Search for the cell housing the specified text and yield its [x, y] center coordinate. 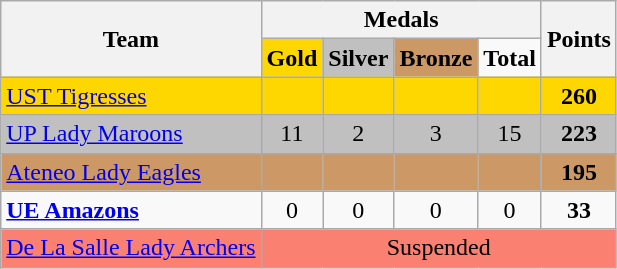
Total [510, 58]
Silver [358, 58]
33 [578, 210]
223 [578, 134]
De La Salle Lady Archers [131, 248]
UST Tigresses [131, 96]
Points [578, 39]
11 [292, 134]
15 [510, 134]
Bronze [436, 58]
3 [436, 134]
260 [578, 96]
Team [131, 39]
Ateneo Lady Eagles [131, 172]
2 [358, 134]
Suspended [438, 248]
UE Amazons [131, 210]
UP Lady Maroons [131, 134]
Medals [401, 20]
Gold [292, 58]
195 [578, 172]
